Determine the (x, y) coordinate at the center of the cell enclosing the given text.  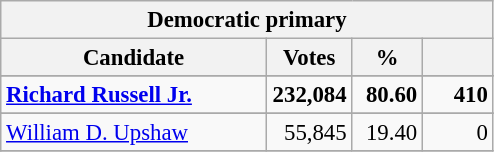
0 (458, 133)
William D. Upshaw (134, 133)
% (388, 58)
55,845 (309, 133)
Candidate (134, 58)
410 (458, 95)
Democratic primary (247, 20)
80.60 (388, 95)
19.40 (388, 133)
Votes (309, 58)
Richard Russell Jr. (134, 95)
232,084 (309, 95)
